Provide the [x, y] coordinate of the cell's center where the given text is located.  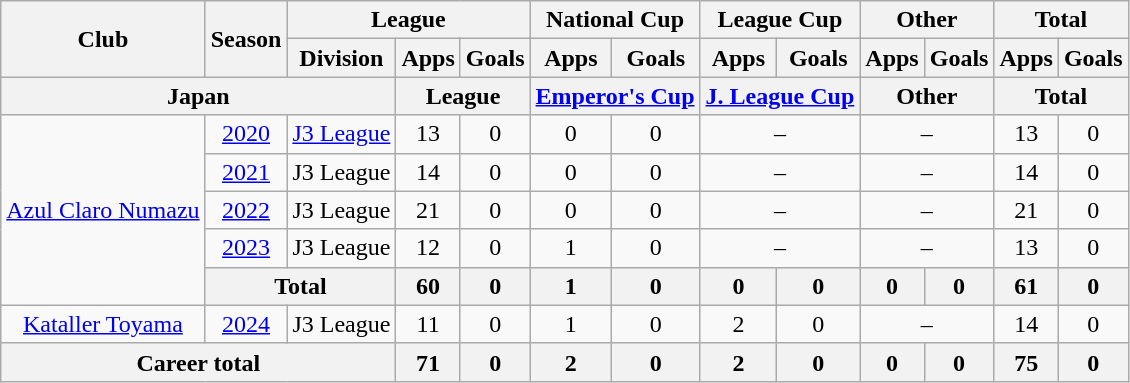
75 [1026, 362]
71 [428, 362]
Japan [198, 96]
2022 [246, 210]
Division [342, 58]
Career total [198, 362]
Season [246, 39]
2024 [246, 324]
Kataller Toyama [103, 324]
12 [428, 248]
League Cup [780, 20]
National Cup [615, 20]
J. League Cup [780, 96]
11 [428, 324]
2021 [246, 172]
Club [103, 39]
Emperor's Cup [615, 96]
61 [1026, 286]
Azul Claro Numazu [103, 210]
2023 [246, 248]
60 [428, 286]
2020 [246, 134]
